Return (X, Y) of the center of cell containing provided text 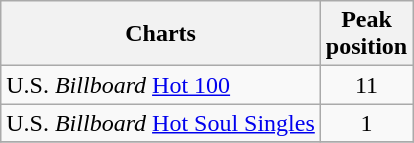
Charts (161, 34)
Peakposition (366, 34)
11 (366, 85)
1 (366, 123)
U.S. Billboard Hot 100 (161, 85)
U.S. Billboard Hot Soul Singles (161, 123)
